Search for the cell housing the specified text and yield its (X, Y) center coordinate. 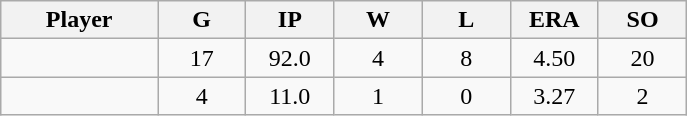
1 (378, 96)
G (202, 20)
W (378, 20)
SO (642, 20)
2 (642, 96)
17 (202, 58)
L (466, 20)
Player (80, 20)
0 (466, 96)
11.0 (290, 96)
IP (290, 20)
4.50 (554, 58)
3.27 (554, 96)
20 (642, 58)
8 (466, 58)
92.0 (290, 58)
ERA (554, 20)
